Find where the given text appears and provide that cell's center as [X, Y] coordinate. 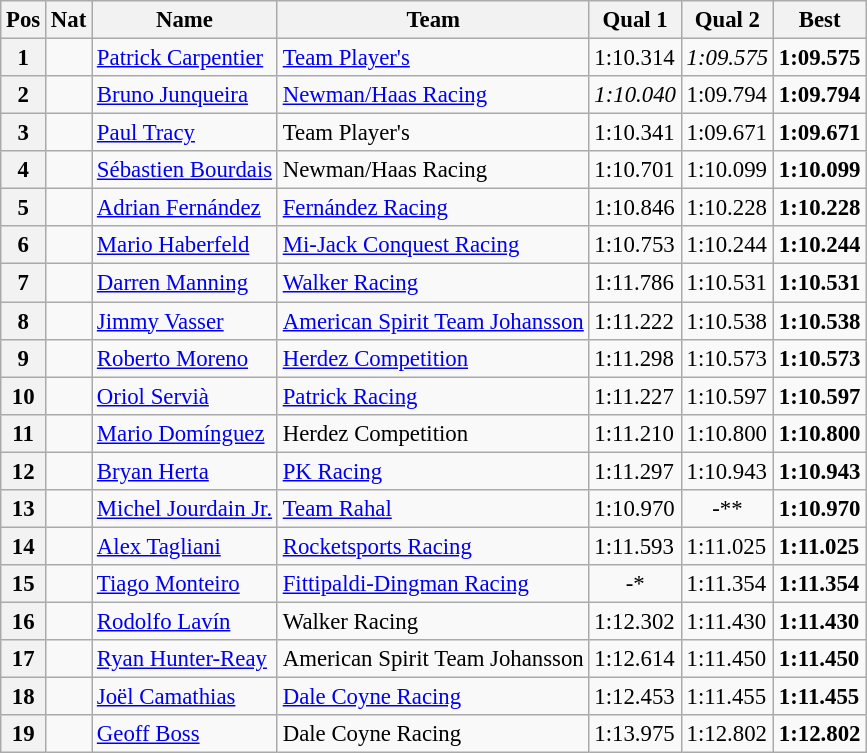
Paul Tracy [185, 133]
18 [24, 697]
PK Racing [433, 471]
1:10.314 [635, 58]
1:10.701 [635, 170]
Team [433, 20]
Qual 2 [727, 20]
Mario Domínguez [185, 433]
Sébastien Bourdais [185, 170]
Name [185, 20]
Michel Jourdain Jr. [185, 509]
1:11.227 [635, 396]
3 [24, 133]
1:12.453 [635, 697]
Ryan Hunter-Reay [185, 659]
Bryan Herta [185, 471]
Qual 1 [635, 20]
1:11.297 [635, 471]
-* [635, 584]
Tiago Monteiro [185, 584]
Joël Camathias [185, 697]
17 [24, 659]
Patrick Carpentier [185, 58]
10 [24, 396]
Mario Haberfeld [185, 245]
2 [24, 95]
Fernández Racing [433, 208]
11 [24, 433]
15 [24, 584]
Geoff Boss [185, 734]
Oriol Servià [185, 396]
1:11.222 [635, 321]
1:10.040 [635, 95]
1:11.298 [635, 358]
6 [24, 245]
9 [24, 358]
4 [24, 170]
Pos [24, 20]
8 [24, 321]
Nat [69, 20]
Bruno Junqueira [185, 95]
Rocketsports Racing [433, 546]
1:12.614 [635, 659]
1:11.786 [635, 283]
1:11.593 [635, 546]
Team Rahal [433, 509]
Darren Manning [185, 283]
1:11.210 [635, 433]
1:10.846 [635, 208]
Adrian Fernández [185, 208]
13 [24, 509]
Alex Tagliani [185, 546]
Jimmy Vasser [185, 321]
19 [24, 734]
Mi-Jack Conquest Racing [433, 245]
Patrick Racing [433, 396]
Rodolfo Lavín [185, 621]
1 [24, 58]
14 [24, 546]
16 [24, 621]
Fittipaldi-Dingman Racing [433, 584]
7 [24, 283]
12 [24, 471]
1:10.753 [635, 245]
-** [727, 509]
Roberto Moreno [185, 358]
Best [820, 20]
1:13.975 [635, 734]
1:10.341 [635, 133]
5 [24, 208]
1:12.302 [635, 621]
